From the cell containing the given text, extract its center point as (x, y) coordinate. 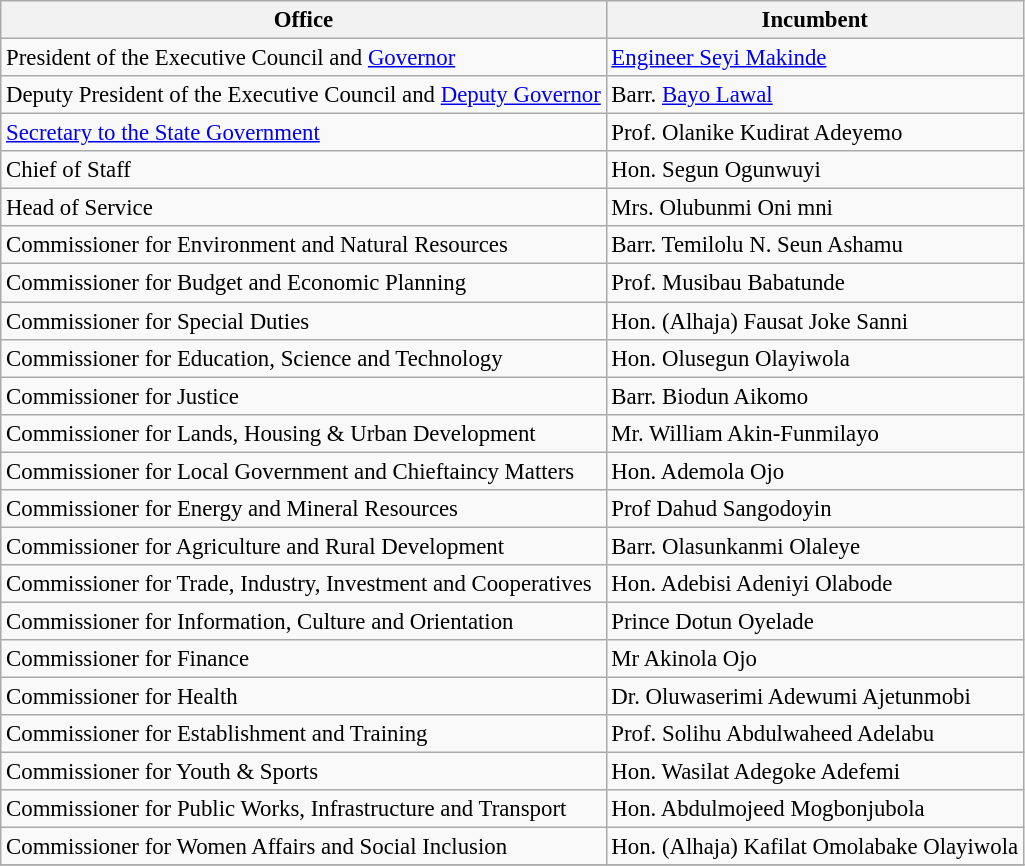
Commissioner for Education, Science and Technology (304, 358)
Hon. (Alhaja) Kafilat Omolabake Olayiwola (814, 847)
Commissioner for Environment and Natural Resources (304, 245)
Barr. Olasunkanmi Olaleye (814, 546)
Hon. Abdulmojeed Mogbonjubola (814, 809)
Commissioner for Establishment and Training (304, 734)
Prof. Musibau Babatunde (814, 283)
Dr. Oluwaserimi Adewumi Ajetunmobi (814, 697)
Hon. Adebisi Adeniyi Olabode (814, 584)
Commissioner for Health (304, 697)
Commissioner for Local Government and Chieftaincy Matters (304, 471)
Commissioner for Justice (304, 396)
Office (304, 20)
Commissioner for Finance (304, 659)
Hon. (Alhaja) Fausat Joke Sanni (814, 321)
Deputy President of the Executive Council and Deputy Governor (304, 95)
Prince Dotun Oyelade (814, 621)
Head of Service (304, 208)
Hon. Segun Ogunwuyi (814, 170)
Chief of Staff (304, 170)
Barr. Temilolu N. Seun Ashamu (814, 245)
Commissioner for Information, Culture and Orientation (304, 621)
Commissioner for Youth & Sports (304, 772)
Secretary to the State Government (304, 133)
Prof. Olanike Kudirat Adeyemo (814, 133)
Prof Dahud Sangodoyin (814, 509)
Commissioner for Public Works, Infrastructure and Transport (304, 809)
Mrs. Olubunmi Oni mni (814, 208)
Engineer Seyi Makinde (814, 58)
Incumbent (814, 20)
Commissioner for Special Duties (304, 321)
Barr. Bayo Lawal (814, 95)
Hon. Olusegun Olayiwola (814, 358)
Hon. Wasilat Adegoke Adefemi (814, 772)
Commissioner for Energy and Mineral Resources (304, 509)
Prof. Solihu Abdulwaheed Adelabu (814, 734)
Commissioner for Agriculture and Rural Development (304, 546)
Hon. Ademola Ojo (814, 471)
Barr. Biodun Aikomo (814, 396)
Commissioner for Trade, Industry, Investment and Cooperatives (304, 584)
President of the Executive Council and Governor (304, 58)
Mr Akinola Ojo (814, 659)
Commissioner for Budget and Economic Planning (304, 283)
Commissioner for Women Affairs and Social Inclusion (304, 847)
Mr. William Akin-Funmilayo (814, 433)
Commissioner for Lands, Housing & Urban Development (304, 433)
